Identify which cell holds the provided text, then report its (x, y) central coordinate. 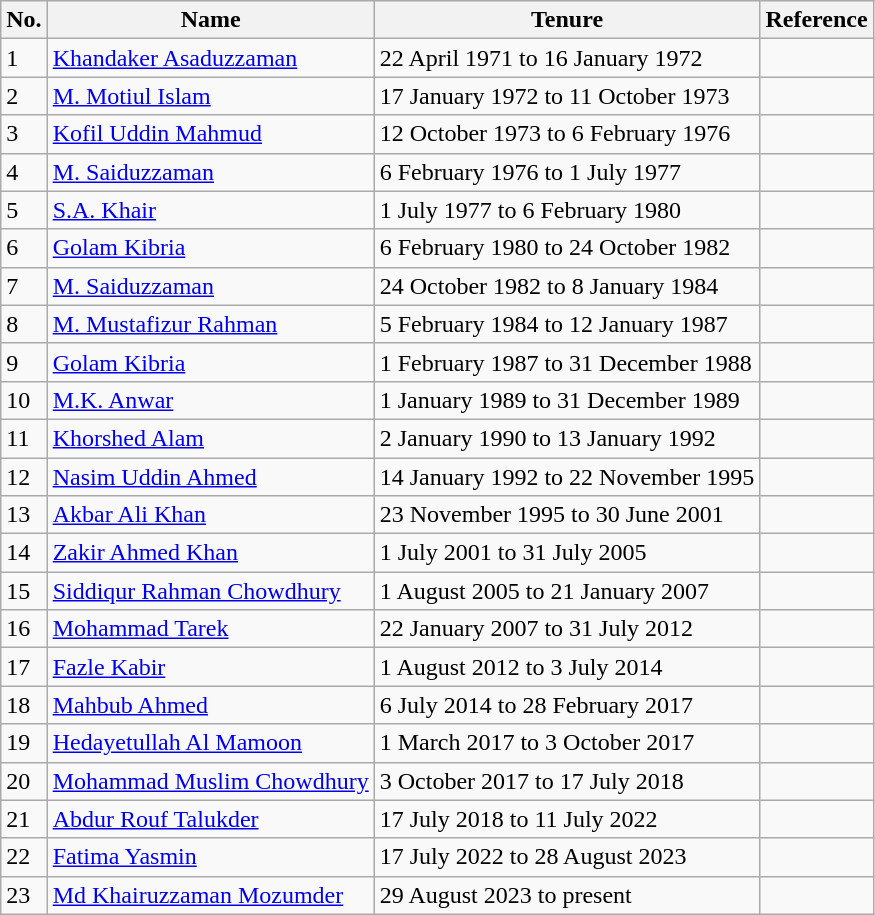
14 (24, 553)
23 November 1995 to 30 June 2001 (567, 515)
6 February 1976 to 1 July 1977 (567, 172)
Kofil Uddin Mahmud (210, 134)
18 (24, 705)
Mohammad Tarek (210, 629)
1 July 2001 to 31 July 2005 (567, 553)
6 July 2014 to 28 February 2017 (567, 705)
1 February 1987 to 31 December 1988 (567, 362)
2 January 1990 to 13 January 1992 (567, 438)
13 (24, 515)
17 July 2022 to 28 August 2023 (567, 857)
1 March 2017 to 3 October 2017 (567, 743)
4 (24, 172)
11 (24, 438)
1 (24, 58)
3 (24, 134)
Name (210, 20)
Reference (816, 20)
23 (24, 895)
15 (24, 591)
24 October 1982 to 8 January 1984 (567, 286)
17 (24, 667)
29 August 2023 to present (567, 895)
8 (24, 324)
Mohammad Muslim Chowdhury (210, 781)
19 (24, 743)
Khorshed Alam (210, 438)
7 (24, 286)
12 (24, 477)
14 January 1992 to 22 November 1995 (567, 477)
Tenure (567, 20)
2 (24, 96)
Siddiqur Rahman Chowdhury (210, 591)
17 January 1972 to 11 October 1973 (567, 96)
Zakir Ahmed Khan (210, 553)
3 October 2017 to 17 July 2018 (567, 781)
S.A. Khair (210, 210)
22 (24, 857)
Fazle Kabir (210, 667)
Akbar Ali Khan (210, 515)
16 (24, 629)
1 August 2005 to 21 January 2007 (567, 591)
22 January 2007 to 31 July 2012 (567, 629)
Nasim Uddin Ahmed (210, 477)
5 (24, 210)
M. Mustafizur Rahman (210, 324)
5 February 1984 to 12 January 1987 (567, 324)
12 October 1973 to 6 February 1976 (567, 134)
Hedayetullah Al Mamoon (210, 743)
Abdur Rouf Talukder (210, 819)
M.K. Anwar (210, 400)
1 January 1989 to 31 December 1989 (567, 400)
6 (24, 248)
1 July 1977 to 6 February 1980 (567, 210)
Mahbub Ahmed (210, 705)
M. Motiul Islam (210, 96)
6 February 1980 to 24 October 1982 (567, 248)
20 (24, 781)
10 (24, 400)
Md Khairuzzaman Mozumder (210, 895)
17 July 2018 to 11 July 2022 (567, 819)
No. (24, 20)
Khandaker Asaduzzaman (210, 58)
1 August 2012 to 3 July 2014 (567, 667)
Fatima Yasmin (210, 857)
9 (24, 362)
22 April 1971 to 16 January 1972 (567, 58)
21 (24, 819)
